Provide the [x, y] coordinate of the cell's center where the given text is located.  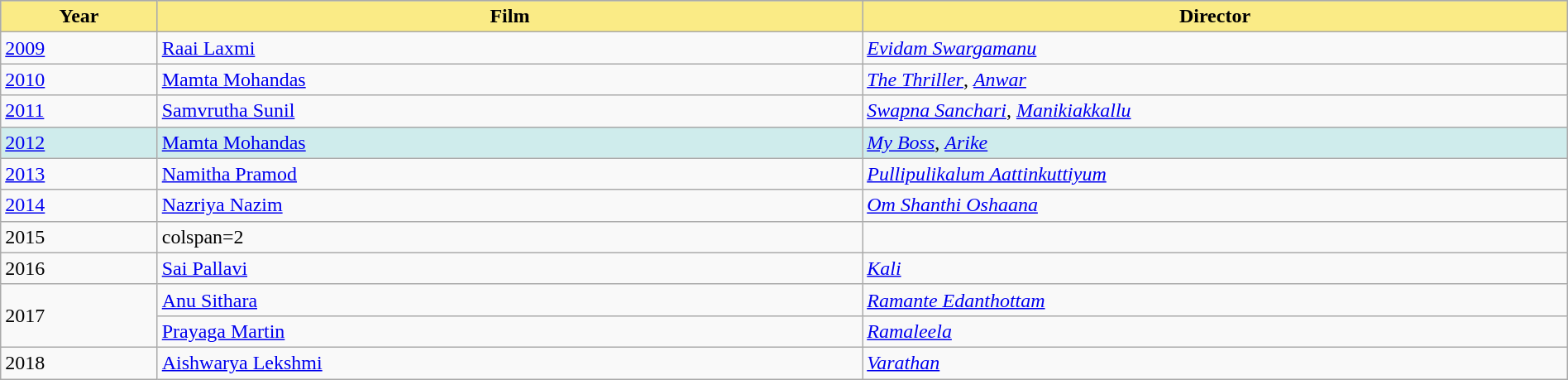
Anu Sithara [509, 300]
2016 [79, 268]
Om Shanthi Oshaana [1216, 205]
Swapna Sanchari, Manikiakkallu [1216, 111]
The Thriller, Anwar [1216, 79]
Kali [1216, 268]
Ramante Edanthottam [1216, 300]
Director [1216, 17]
My Boss, Arike [1216, 142]
Varathan [1216, 363]
Pullipulikalum Aattinkuttiyum [1216, 174]
2013 [79, 174]
Ramaleela [1216, 331]
Prayaga Martin [509, 331]
2009 [79, 48]
Namitha Pramod [509, 174]
Aishwarya Lekshmi [509, 363]
Samvrutha Sunil [509, 111]
Evidam Swargamanu [1216, 48]
2017 [79, 315]
2011 [79, 111]
Sai Pallavi [509, 268]
2015 [79, 237]
2010 [79, 79]
colspan=2 [509, 237]
2014 [79, 205]
Year [79, 17]
Nazriya Nazim [509, 205]
2018 [79, 363]
Film [509, 17]
Raai Laxmi [509, 48]
2012 [79, 142]
